Extract the [x, y] coordinate from the center of the cell holding the provided text.  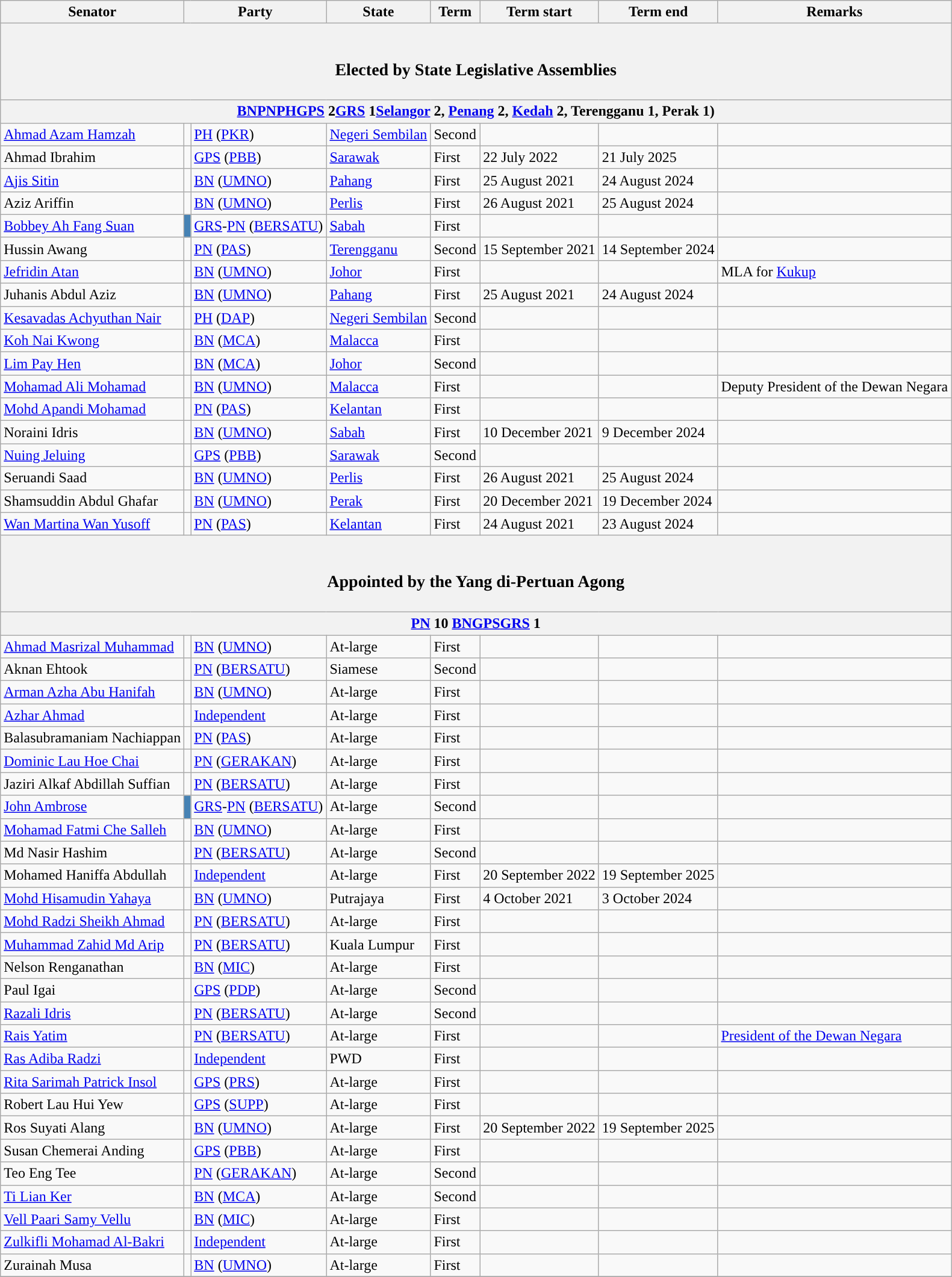
Nelson Renganathan [93, 967]
21 July 2025 [658, 157]
Kesavadas Achyuthan Nair [93, 318]
President of the Dewan Negara [835, 1036]
Zulkifli Mohamad Al-Bakri [93, 1242]
Hussin Awang [93, 249]
GPS (PDP) [259, 990]
Senator [93, 12]
Shamsuddin Abdul Ghafar [93, 501]
Deputy President of the Dewan Negara [835, 387]
Zurainah Musa [93, 1265]
Rais Yatim [93, 1036]
Ros Suyati Alang [93, 1128]
PWD [378, 1059]
Mohamed Haniffa Abdullah [93, 875]
Appointed by the Yang di-Pertuan Agong [476, 573]
22 July 2022 [540, 157]
MLA for Kukup [835, 272]
Rita Sarimah Patrick Insol [93, 1082]
Mohd Hisamudin Yahaya [93, 898]
Ras Adiba Radzi [93, 1059]
Noraini Idris [93, 432]
23 August 2024 [658, 524]
Robert Lau Hui Yew [93, 1105]
Term [455, 12]
9 December 2024 [658, 432]
Mohamad Ali Mohamad [93, 387]
Ajis Sitin [93, 180]
Ahmad Azam Hamzah [93, 134]
Seruandi Saad [93, 478]
Teo Eng Tee [93, 1173]
10 December 2021 [540, 432]
Bobbey Ah Fang Suan [93, 226]
Muhammad Zahid Md Arip [93, 944]
Azhar Ahmad [93, 715]
Term end [658, 12]
Arman Azha Abu Hanifah [93, 692]
State [378, 12]
Susan Chemerai Anding [93, 1151]
PH (PKR) [259, 134]
Ahmad Ibrahim [93, 157]
Vell Paari Samy Vellu [93, 1219]
Mohd Radzi Sheikh Ahmad [93, 921]
24 August 2021 [540, 524]
GPS (PRS) [259, 1082]
15 September 2021 [540, 249]
John Ambrose [93, 807]
Wan Martina Wan Yusoff [93, 524]
GPS (SUPP) [259, 1105]
PH (DAP) [259, 318]
Remarks [835, 12]
Party [255, 12]
Lim Pay Hen [93, 364]
Balasubramaniam Nachiappan [93, 738]
Aknan Ehtook [93, 670]
Elected by State Legislative Assemblies [476, 61]
Jefridin Atan [93, 272]
3 October 2024 [658, 898]
20 December 2021 [540, 501]
Dominic Lau Hoe Chai [93, 761]
Kuala Lumpur [378, 944]
Mohamad Fatmi Che Salleh [93, 830]
Md Nasir Hashim [93, 853]
Putrajaya [378, 898]
Razali Idris [93, 1013]
Nuing Jeluing [93, 455]
Jaziri Alkaf Abdillah Suffian [93, 784]
Mohd Apandi Mohamad [93, 409]
Aziz Ariffin [93, 203]
Ti Lian Ker [93, 1196]
Ahmad Masrizal Muhammad [93, 646]
Terengganu [378, 249]
Siamese [378, 670]
Paul Igai [93, 990]
BNPNPHGPS 2GRS 1Selangor 2, Penang 2, Kedah 2, Terengganu 1, Perak 1) [476, 111]
Juhanis Abdul Aziz [93, 295]
Koh Nai Kwong [93, 341]
Term start [540, 12]
19 December 2024 [658, 501]
4 October 2021 [540, 898]
Perak [378, 501]
14 September 2024 [658, 249]
PN 10 BNGPSGRS 1 [476, 623]
